Return the [X, Y] coordinate for the center point of the cell that contains the specified text.  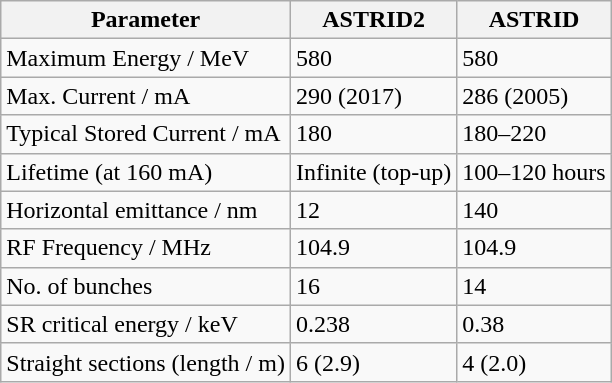
SR critical energy / keV [146, 324]
6 (2.9) [373, 362]
290 (2017) [373, 96]
Infinite (top-up) [373, 172]
4 (2.0) [534, 362]
Straight sections (length / m) [146, 362]
180–220 [534, 134]
14 [534, 286]
100–120 hours [534, 172]
Lifetime (at 160 mA) [146, 172]
286 (2005) [534, 96]
ASTRID2 [373, 20]
Max. Current / mA [146, 96]
180 [373, 134]
0.38 [534, 324]
Horizontal emittance / nm [146, 210]
RF Frequency / MHz [146, 248]
140 [534, 210]
ASTRID [534, 20]
0.238 [373, 324]
16 [373, 286]
Typical Stored Current / mA [146, 134]
12 [373, 210]
Parameter [146, 20]
Maximum Energy / MeV [146, 58]
No. of bunches [146, 286]
